Determine the [X, Y] coordinate at the center of the cell enclosing the given text.  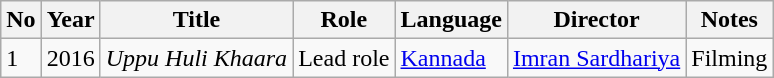
Language [451, 20]
Uppu Huli Khaara [196, 58]
Kannada [451, 58]
Role [344, 20]
Filming [730, 58]
Notes [730, 20]
2016 [70, 58]
Year [70, 20]
No [21, 20]
Imran Sardhariya [596, 58]
1 [21, 58]
Lead role [344, 58]
Director [596, 20]
Title [196, 20]
